Pinpoint the cell where the given text exists, returning its (X, Y) midpoint coordinate. 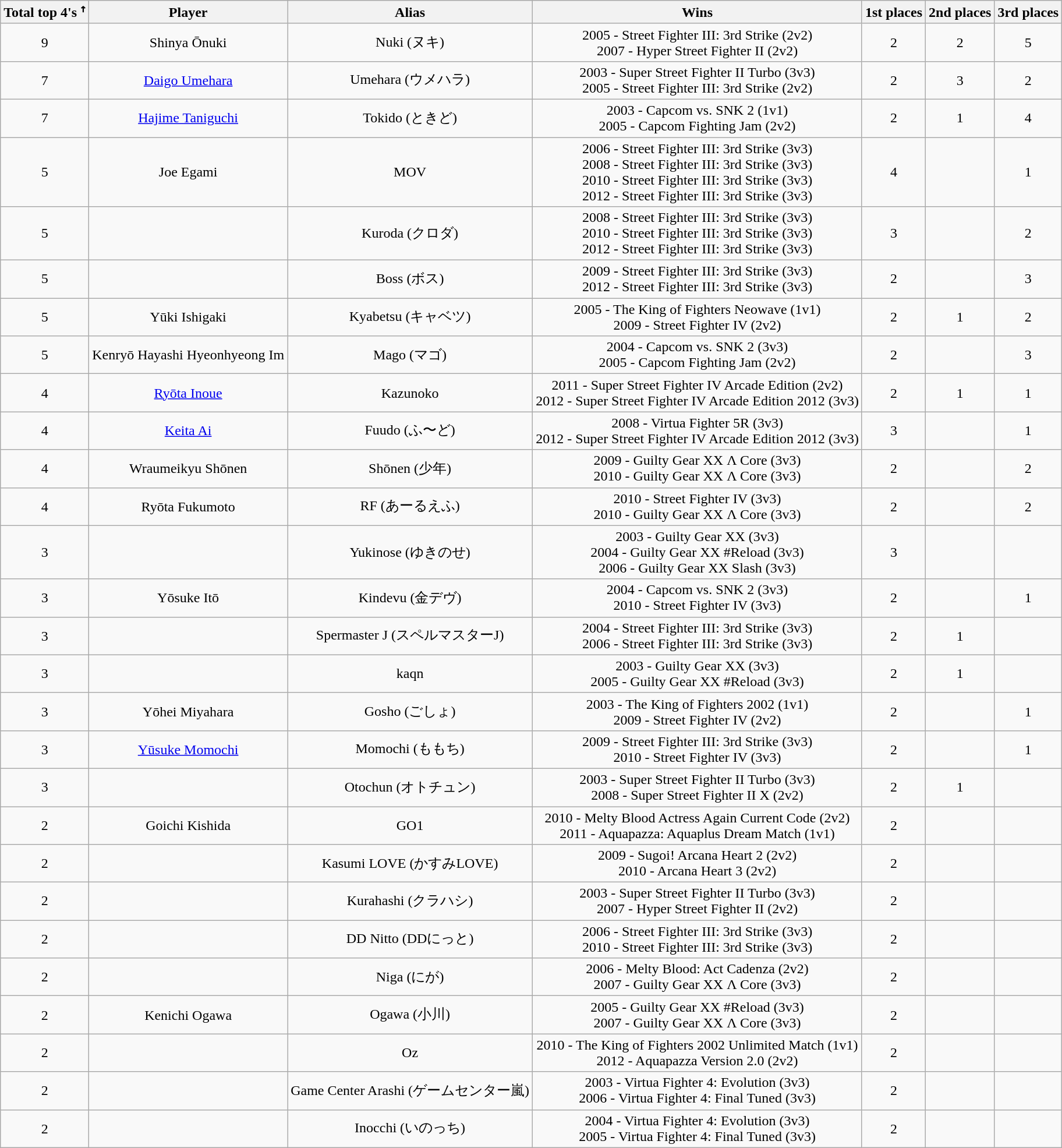
Wins (698, 12)
2010 - Melty Blood Actress Again Current Code (2v2) 2011 - Aquapazza: Aquaplus Dream Match (1v1) (698, 825)
Spermaster J (スペルマスターJ) (410, 636)
Niga (にが) (410, 977)
2005 - The King of Fighters Neowave (1v1) 2009 - Street Fighter IV (2v2) (698, 317)
DD Nitto (DDにっと) (410, 939)
2003 - Guilty Gear XX (3v3) 2005 - Guilty Gear XX #Reload (3v3) (698, 673)
Kenryō Hayashi Hyeonhyeong Im (189, 355)
Tokido (ときど) (410, 118)
Ryōta Inoue (189, 393)
2010 - The King of Fighters 2002 Unlimited Match (1v1) 2012 - Aquapazza Version 2.0 (2v2) (698, 1053)
Oz (410, 1053)
GO1 (410, 825)
Ogawa (小川) (410, 1015)
Wraumeikyu Shōnen (189, 468)
2005 - Street Fighter III: 3rd Strike (2v2) 2007 - Hyper Street Fighter II (2v2) (698, 42)
kaqn (410, 673)
2003 - Virtua Fighter 4: Evolution (3v3) 2006 - Virtua Fighter 4: Final Tuned (3v3) (698, 1090)
Goichi Kishida (189, 825)
Ryōta Fukumoto (189, 507)
2008 - Street Fighter III: 3rd Strike (3v3) 2010 - Street Fighter III: 3rd Strike (3v3) 2012 - Street Fighter III: 3rd Strike (3v3) (698, 234)
Kindevu (金デヴ) (410, 598)
3rd places (1028, 12)
1st places (893, 12)
Kazunoko (410, 393)
Otochun (オトチュン) (410, 787)
Hajime Taniguchi (189, 118)
2009 - Street Fighter III: 3rd Strike (3v3) 2010 - Street Fighter IV (3v3) (698, 749)
Game Center Arashi (ゲームセンター嵐) (410, 1090)
2003 - Super Street Fighter II Turbo (3v3) 2008 - Super Street Fighter II X (2v2) (698, 787)
Nuki (ヌキ) (410, 42)
Yukinose (ゆきのせ) (410, 552)
2004 - Street Fighter III: 3rd Strike (3v3) 2006 - Street Fighter III: 3rd Strike (3v3) (698, 636)
2003 - Super Street Fighter II Turbo (3v3) 2007 - Hyper Street Fighter II (2v2) (698, 902)
Total top 4's ꜛ (45, 12)
Shōnen (少年) (410, 468)
Gosho (ごしょ) (410, 712)
Momochi (ももち) (410, 749)
Alias (410, 12)
2009 - Street Fighter III: 3rd Strike (3v3) 2012 - Street Fighter III: 3rd Strike (3v3) (698, 280)
2004 - Virtua Fighter 4: Evolution (3v3) 2005 - Virtua Fighter 4: Final Tuned (3v3) (698, 1129)
2nd places (960, 12)
Shinya Ōnuki (189, 42)
2003 - Capcom vs. SNK 2 (1v1) 2005 - Capcom Fighting Jam (2v2) (698, 118)
Inocchi (いのっち) (410, 1129)
Fuudo (ふ〜ど) (410, 431)
Yōhei Miyahara (189, 712)
MOV (410, 172)
Mago (マゴ) (410, 355)
2006 - Melty Blood: Act Cadenza (2v2) 2007 - Guilty Gear XX Λ Core (3v3) (698, 977)
RF (あーるえふ) (410, 507)
Yōsuke Itō (189, 598)
Kenichi Ogawa (189, 1015)
Kurahashi (クラハシ) (410, 902)
2003 - Guilty Gear XX (3v3) 2004 - Guilty Gear XX #Reload (3v3) 2006 - Guilty Gear XX Slash (3v3) (698, 552)
2006 - Street Fighter III: 3rd Strike (3v3) 2010 - Street Fighter III: 3rd Strike (3v3) (698, 939)
Umehara (ウメハラ) (410, 80)
Keita Ai (189, 431)
2011 - Super Street Fighter IV Arcade Edition (2v2) 2012 - Super Street Fighter IV Arcade Edition 2012 (3v3) (698, 393)
2010 - Street Fighter IV (3v3) 2010 - Guilty Gear XX Λ Core (3v3) (698, 507)
2005 - Guilty Gear XX #Reload (3v3) 2007 - Guilty Gear XX Λ Core (3v3) (698, 1015)
Boss (ボス) (410, 280)
2003 - The King of Fighters 2002 (1v1) 2009 - Street Fighter IV (2v2) (698, 712)
Yūki Ishigaki (189, 317)
2009 - Guilty Gear XX Λ Core (3v3) 2010 - Guilty Gear XX Λ Core (3v3) (698, 468)
2009 - Sugoi! Arcana Heart 2 (2v2) 2010 - Arcana Heart 3 (2v2) (698, 863)
Joe Egami (189, 172)
2003 - Super Street Fighter II Turbo (3v3) 2005 - Street Fighter III: 3rd Strike (2v2) (698, 80)
Kasumi LOVE (かすみLOVE) (410, 863)
2004 - Capcom vs. SNK 2 (3v3) 2005 - Capcom Fighting Jam (2v2) (698, 355)
Kyabetsu (キャベツ) (410, 317)
9 (45, 42)
2008 - Virtua Fighter 5R (3v3) 2012 - Super Street Fighter IV Arcade Edition 2012 (3v3) (698, 431)
2004 - Capcom vs. SNK 2 (3v3) 2010 - Street Fighter IV (3v3) (698, 598)
Daigo Umehara (189, 80)
Yūsuke Momochi (189, 749)
Player (189, 12)
Kuroda (クロダ) (410, 234)
